Locate the cell with the specified text and output its (X, Y) center coordinate. 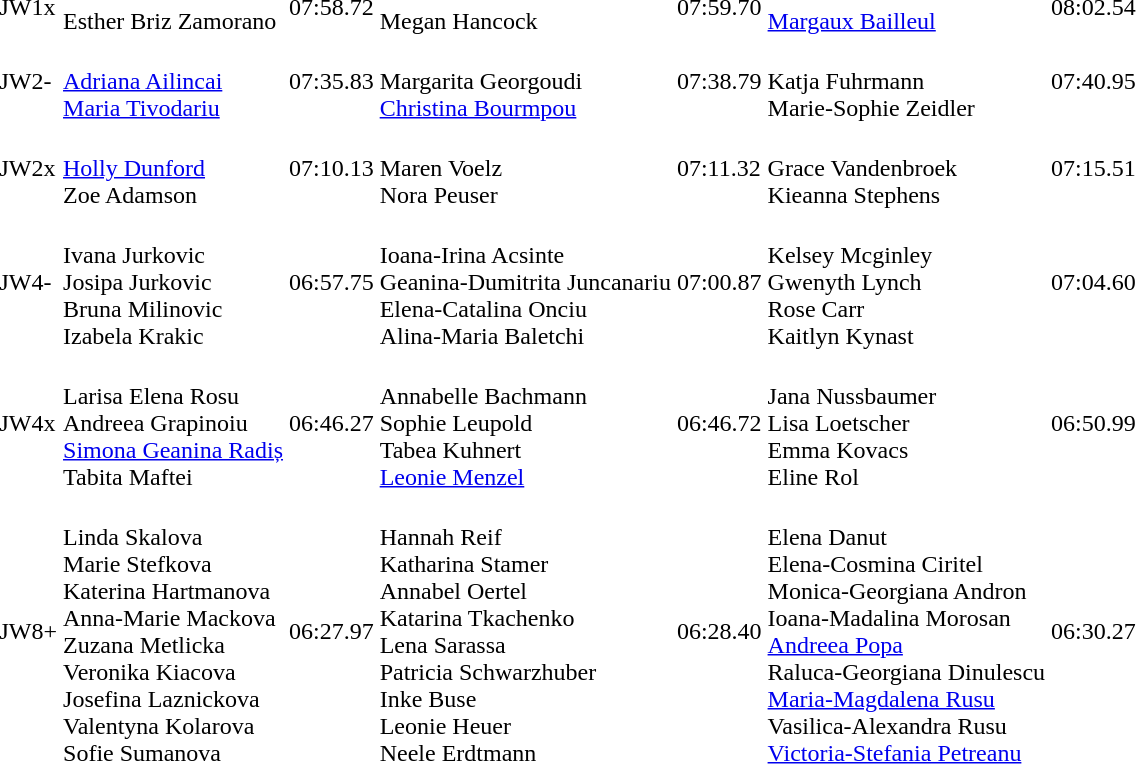
06:46.72 (719, 423)
Margarita GeorgoudiChristina Bourmpou (525, 81)
06:46.27 (332, 423)
Larisa Elena RosuAndreea GrapinoiuSimona Geanina RadișTabita Maftei (174, 423)
Jana NussbaumerLisa LoetscherEmma KovacsEline Rol (906, 423)
07:35.83 (332, 81)
Holly DunfordZoe Adamson (174, 168)
Grace VandenbroekKieanna Stephens (906, 168)
Katja FuhrmannMarie-Sophie Zeidler (906, 81)
06:57.75 (332, 282)
07:00.87 (719, 282)
Maren VoelzNora Peuser (525, 168)
07:10.13 (332, 168)
07:11.32 (719, 168)
Ioana-Irina AcsinteGeanina-Dumitrita JuncanariuElena-Catalina OnciuAlina-Maria Baletchi (525, 282)
07:38.79 (719, 81)
Annabelle BachmannSophie LeupoldTabea KuhnertLeonie Menzel (525, 423)
Kelsey McginleyGwenyth LynchRose CarrKaitlyn Kynast (906, 282)
Ivana JurkovicJosipa JurkovicBruna MilinovicIzabela Krakic (174, 282)
Adriana AilincaiMaria Tivodariu (174, 81)
